For the text-containing cell, return its midpoint in [x, y] coordinate format. 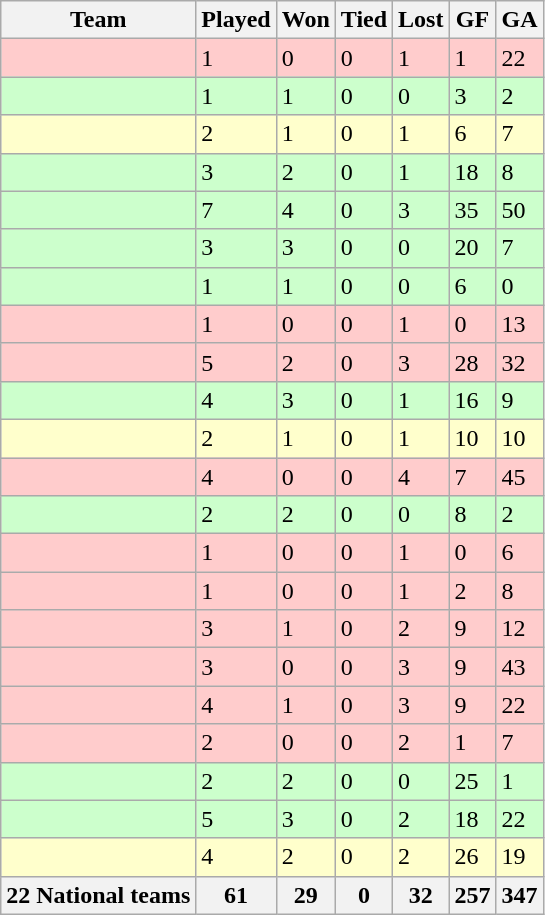
GF [472, 20]
29 [306, 895]
25 [472, 781]
35 [472, 210]
20 [472, 248]
Tied [364, 20]
28 [472, 362]
22 National teams [98, 895]
16 [472, 400]
13 [520, 324]
12 [520, 629]
GA [520, 20]
257 [472, 895]
Lost [421, 20]
Played [236, 20]
Team [98, 20]
45 [520, 477]
Won [306, 20]
43 [520, 667]
61 [236, 895]
19 [520, 857]
50 [520, 210]
347 [520, 895]
26 [472, 857]
